Return [X, Y] of the center of cell containing provided text 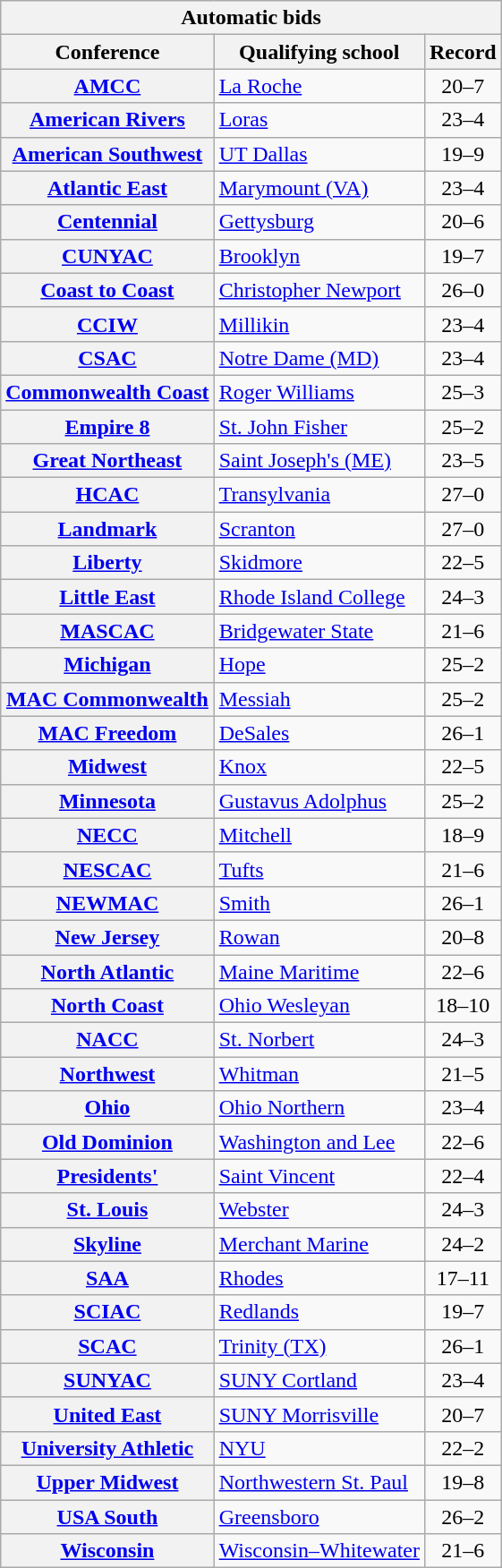
Upper Midwest [107, 1482]
Automatic bids [251, 18]
St. John Fisher [319, 427]
NYU [319, 1448]
Gustavus Adolphus [319, 801]
NESCAC [107, 869]
23–5 [463, 461]
Ohio Northern [319, 1108]
Rowan [319, 937]
Centennial [107, 222]
Bridgewater State [319, 631]
Messiah [319, 699]
North Coast [107, 1006]
Record [463, 52]
Smith [319, 903]
SUNY Morrisville [319, 1414]
UT Dallas [319, 154]
Little East [107, 597]
Conference [107, 52]
Brooklyn [319, 256]
Commonwealth Coast [107, 392]
DeSales [319, 733]
Rhodes [319, 1278]
21–5 [463, 1074]
St. Louis [107, 1210]
Merchant Marine [319, 1244]
Midwest [107, 767]
Christopher Newport [319, 290]
Coast to Coast [107, 290]
Greensboro [319, 1517]
22–2 [463, 1448]
Knox [319, 767]
Qualifying school [319, 52]
Old Dominion [107, 1142]
17–11 [463, 1278]
Northwestern St. Paul [319, 1482]
SCIAC [107, 1312]
Northwest [107, 1074]
NEWMAC [107, 903]
18–9 [463, 835]
Skidmore [319, 563]
19–8 [463, 1482]
AMCC [107, 86]
CUNYAC [107, 256]
26–0 [463, 290]
Wisconsin [107, 1551]
CSAC [107, 358]
Saint Vincent [319, 1176]
20–8 [463, 937]
20–6 [463, 222]
Wisconsin–Whitewater [319, 1551]
Ohio Wesleyan [319, 1006]
Scranton [319, 529]
MAC Commonwealth [107, 699]
Presidents' [107, 1176]
American Rivers [107, 120]
Washington and Lee [319, 1142]
Landmark [107, 529]
24–2 [463, 1244]
26–2 [463, 1517]
Whitman [319, 1074]
25–3 [463, 392]
MASCAC [107, 631]
La Roche [319, 86]
New Jersey [107, 937]
Gettysburg [319, 222]
Liberty [107, 563]
19–9 [463, 154]
Michigan [107, 665]
Mitchell [319, 835]
St. Norbert [319, 1040]
United East [107, 1414]
Transylvania [319, 495]
18–10 [463, 1006]
Millikin [319, 324]
Rhode Island College [319, 597]
American Southwest [107, 154]
MAC Freedom [107, 733]
Empire 8 [107, 427]
Skyline [107, 1244]
SCAC [107, 1346]
Loras [319, 120]
SUNY Cortland [319, 1380]
SUNYAC [107, 1380]
University Athletic [107, 1448]
Marymount (VA) [319, 188]
Redlands [319, 1312]
Great Northeast [107, 461]
Webster [319, 1210]
Minnesota [107, 801]
CCIW [107, 324]
NECC [107, 835]
Hope [319, 665]
SAA [107, 1278]
North Atlantic [107, 971]
Roger Williams [319, 392]
Ohio [107, 1108]
Saint Joseph's (ME) [319, 461]
NACC [107, 1040]
Atlantic East [107, 188]
USA South [107, 1517]
Maine Maritime [319, 971]
HCAC [107, 495]
Trinity (TX) [319, 1346]
Notre Dame (MD) [319, 358]
Tufts [319, 869]
22–4 [463, 1176]
